Pinpoint the cell where the given text exists, returning its (X, Y) midpoint coordinate. 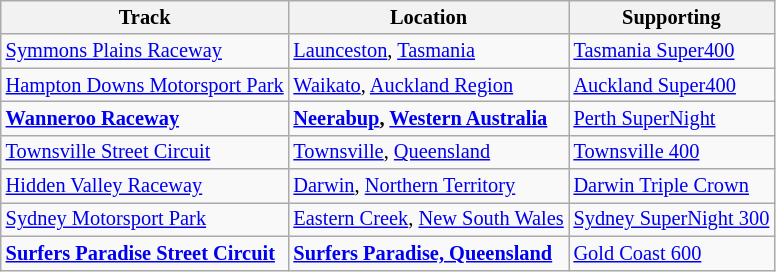
Townsville 400 (672, 152)
Tasmania Super400 (672, 51)
Track (145, 17)
Gold Coast 600 (672, 253)
Symmons Plains Raceway (145, 51)
Darwin Triple Crown (672, 186)
Surfers Paradise Street Circuit (145, 253)
Surfers Paradise, Queensland (429, 253)
Darwin, Northern Territory (429, 186)
Location (429, 17)
Hampton Downs Motorsport Park (145, 85)
Perth SuperNight (672, 118)
Waikato, Auckland Region (429, 85)
Townsville Street Circuit (145, 152)
Hidden Valley Raceway (145, 186)
Sydney Motorsport Park (145, 219)
Eastern Creek, New South Wales (429, 219)
Neerabup, Western Australia (429, 118)
Launceston, Tasmania (429, 51)
Supporting (672, 17)
Auckland Super400 (672, 85)
Townsville, Queensland (429, 152)
Wanneroo Raceway (145, 118)
Sydney SuperNight 300 (672, 219)
